Output the (x, y) coordinate of the center of the cell containing the given text.  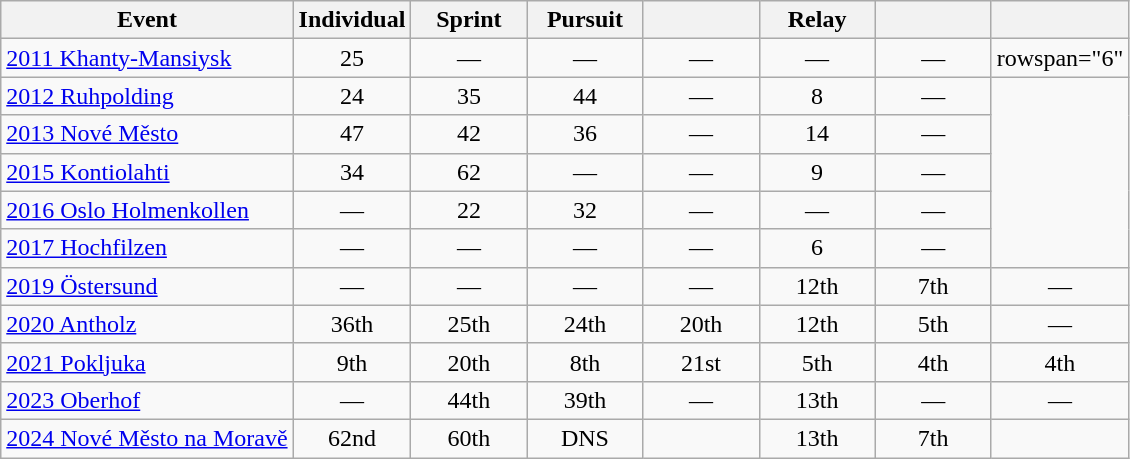
34 (352, 172)
Individual (352, 20)
Pursuit (585, 20)
2017 Hochfilzen (147, 248)
44th (469, 400)
24th (585, 324)
22 (469, 210)
47 (352, 134)
42 (469, 134)
62nd (352, 438)
32 (585, 210)
2020 Antholz (147, 324)
24 (352, 96)
25 (352, 58)
Relay (817, 20)
14 (817, 134)
62 (469, 172)
35 (469, 96)
39th (585, 400)
2012 Ruhpolding (147, 96)
rowspan="6" (1060, 58)
8th (585, 362)
44 (585, 96)
9th (352, 362)
6 (817, 248)
36th (352, 324)
2023 Oberhof (147, 400)
2015 Kontiolahti (147, 172)
9 (817, 172)
21st (701, 362)
36 (585, 134)
2019 Östersund (147, 286)
Sprint (469, 20)
2024 Nové Město na Moravě (147, 438)
2013 Nové Město (147, 134)
Event (147, 20)
60th (469, 438)
25th (469, 324)
2016 Oslo Holmenkollen (147, 210)
2021 Pokljuka (147, 362)
8 (817, 96)
DNS (585, 438)
2011 Khanty-Mansiysk (147, 58)
